For the text-containing cell, return its midpoint in (x, y) coordinate format. 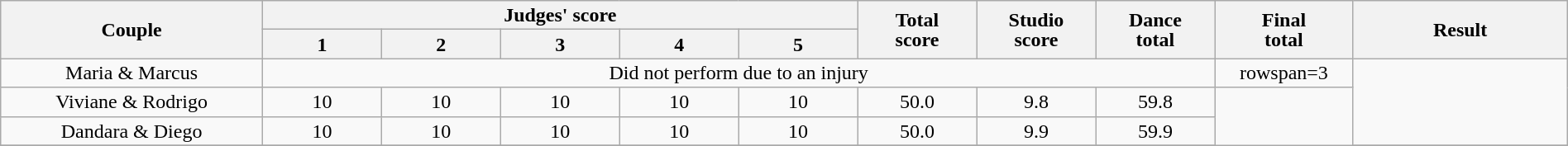
Did not perform due to an injury (738, 73)
5 (798, 45)
3 (560, 45)
Maria & Marcus (132, 73)
rowspan=3 (1284, 73)
Finaltotal (1284, 30)
Couple (132, 30)
9.8 (1036, 102)
59.9 (1155, 130)
Viviane & Rodrigo (132, 102)
Judges' score (560, 15)
Totalscore (917, 30)
9.9 (1036, 130)
Dancetotal (1155, 30)
Result (1460, 30)
Studioscore (1036, 30)
Dandara & Diego (132, 130)
2 (441, 45)
59.8 (1155, 102)
4 (679, 45)
1 (322, 45)
